Detect which cell encompasses the target text, then output its (X, Y) center coordinate. 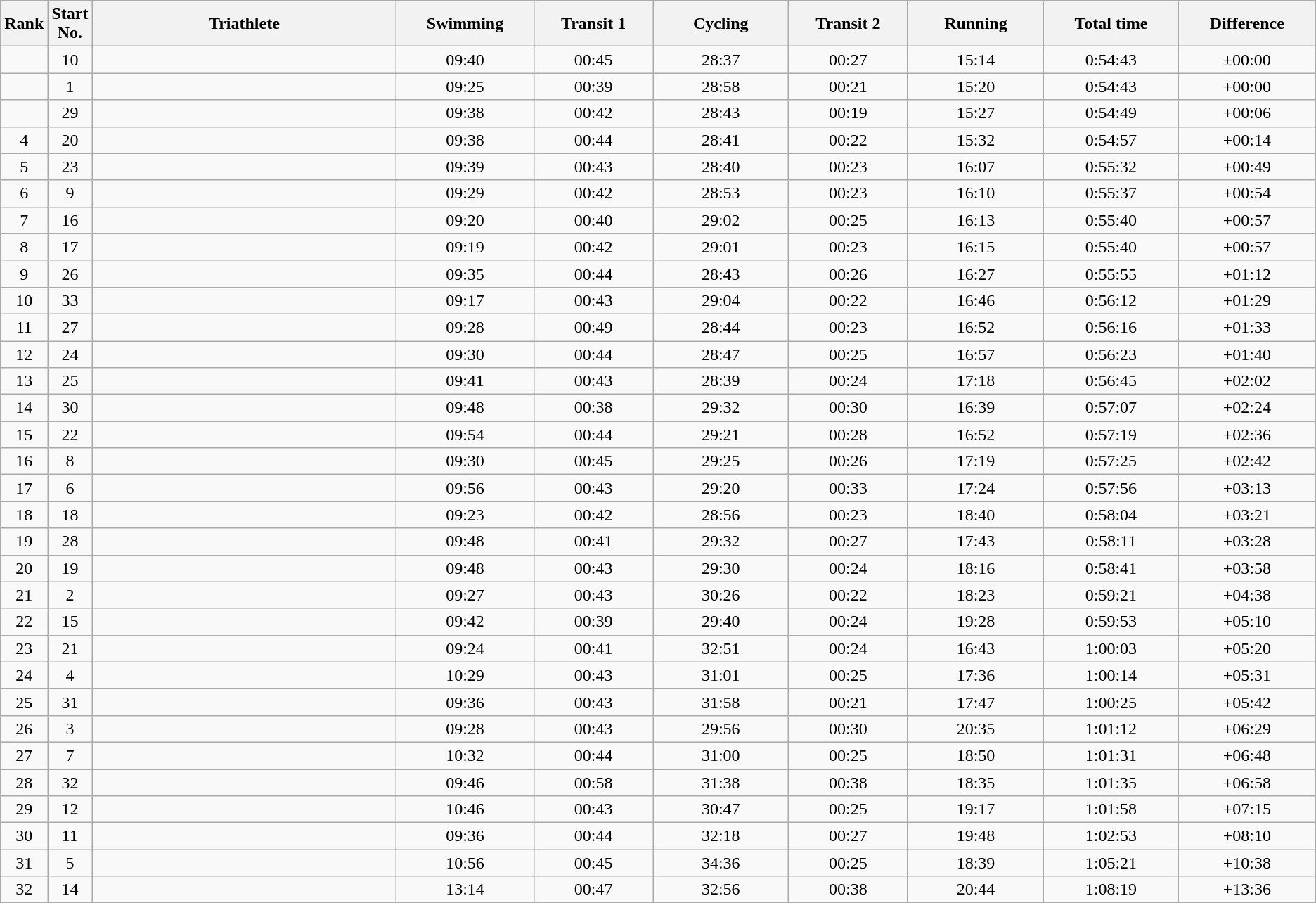
31:00 (721, 755)
Transit 2 (848, 24)
+02:02 (1247, 381)
00:47 (593, 890)
10:29 (465, 675)
+05:20 (1247, 648)
+00:00 (1247, 87)
28:39 (721, 381)
1:01:58 (1111, 809)
09:41 (465, 381)
1:01:35 (1111, 783)
29:20 (721, 488)
28:47 (721, 354)
28:58 (721, 87)
00:58 (593, 783)
20:44 (976, 890)
17:47 (976, 702)
16:46 (976, 300)
09:19 (465, 247)
0:58:04 (1111, 515)
0:55:55 (1111, 274)
0:57:19 (1111, 435)
0:55:37 (1111, 193)
09:40 (465, 60)
17:36 (976, 675)
Running (976, 24)
29:21 (721, 435)
09:25 (465, 87)
29:04 (721, 300)
0:56:16 (1111, 327)
32:51 (721, 648)
Triathlete (245, 24)
09:42 (465, 622)
28:41 (721, 140)
+01:40 (1247, 354)
Rank (24, 24)
15:32 (976, 140)
29:56 (721, 729)
18:39 (976, 863)
33 (70, 300)
0:59:53 (1111, 622)
+01:12 (1247, 274)
+01:29 (1247, 300)
+02:36 (1247, 435)
0:56:23 (1111, 354)
Swimming (465, 24)
0:54:57 (1111, 140)
0:57:25 (1111, 461)
15:20 (976, 87)
0:55:32 (1111, 167)
28:37 (721, 60)
16:39 (976, 408)
09:54 (465, 435)
1:08:19 (1111, 890)
+03:13 (1247, 488)
Start No. (70, 24)
+07:15 (1247, 809)
Difference (1247, 24)
0:58:41 (1111, 568)
19:17 (976, 809)
0:57:56 (1111, 488)
09:24 (465, 648)
29:02 (721, 220)
31:01 (721, 675)
00:33 (848, 488)
18:50 (976, 755)
+06:48 (1247, 755)
30:47 (721, 809)
2 (70, 595)
30:26 (721, 595)
17:43 (976, 542)
1:00:03 (1111, 648)
13 (24, 381)
1:00:25 (1111, 702)
1:05:21 (1111, 863)
31:38 (721, 783)
15:27 (976, 113)
16:43 (976, 648)
09:23 (465, 515)
00:40 (593, 220)
09:29 (465, 193)
0:56:45 (1111, 381)
+00:06 (1247, 113)
28:44 (721, 327)
32:18 (721, 836)
09:20 (465, 220)
3 (70, 729)
Total time (1111, 24)
1:01:12 (1111, 729)
+05:42 (1247, 702)
32:56 (721, 890)
+08:10 (1247, 836)
00:19 (848, 113)
17:19 (976, 461)
18:40 (976, 515)
1 (70, 87)
18:35 (976, 783)
+00:54 (1247, 193)
00:28 (848, 435)
20:35 (976, 729)
29:01 (721, 247)
18:23 (976, 595)
10:32 (465, 755)
16:15 (976, 247)
1:00:14 (1111, 675)
Transit 1 (593, 24)
+02:24 (1247, 408)
17:18 (976, 381)
+05:31 (1247, 675)
16:27 (976, 274)
+06:29 (1247, 729)
±00:00 (1247, 60)
+10:38 (1247, 863)
+03:58 (1247, 568)
Cycling (721, 24)
0:56:12 (1111, 300)
1:01:31 (1111, 755)
16:57 (976, 354)
0:58:11 (1111, 542)
16:10 (976, 193)
+13:36 (1247, 890)
0:57:07 (1111, 408)
28:53 (721, 193)
18:16 (976, 568)
00:49 (593, 327)
28:40 (721, 167)
09:17 (465, 300)
+00:14 (1247, 140)
+06:58 (1247, 783)
16:13 (976, 220)
09:39 (465, 167)
09:46 (465, 783)
09:56 (465, 488)
34:36 (721, 863)
10:56 (465, 863)
19:28 (976, 622)
0:54:49 (1111, 113)
1:02:53 (1111, 836)
+02:42 (1247, 461)
+01:33 (1247, 327)
29:30 (721, 568)
09:35 (465, 274)
+03:21 (1247, 515)
31:58 (721, 702)
+03:28 (1247, 542)
13:14 (465, 890)
0:59:21 (1111, 595)
10:46 (465, 809)
19:48 (976, 836)
17:24 (976, 488)
15:14 (976, 60)
29:40 (721, 622)
+04:38 (1247, 595)
28:56 (721, 515)
+05:10 (1247, 622)
09:27 (465, 595)
29:25 (721, 461)
16:07 (976, 167)
+00:49 (1247, 167)
